Locate the cell with the specified text and output its (x, y) center coordinate. 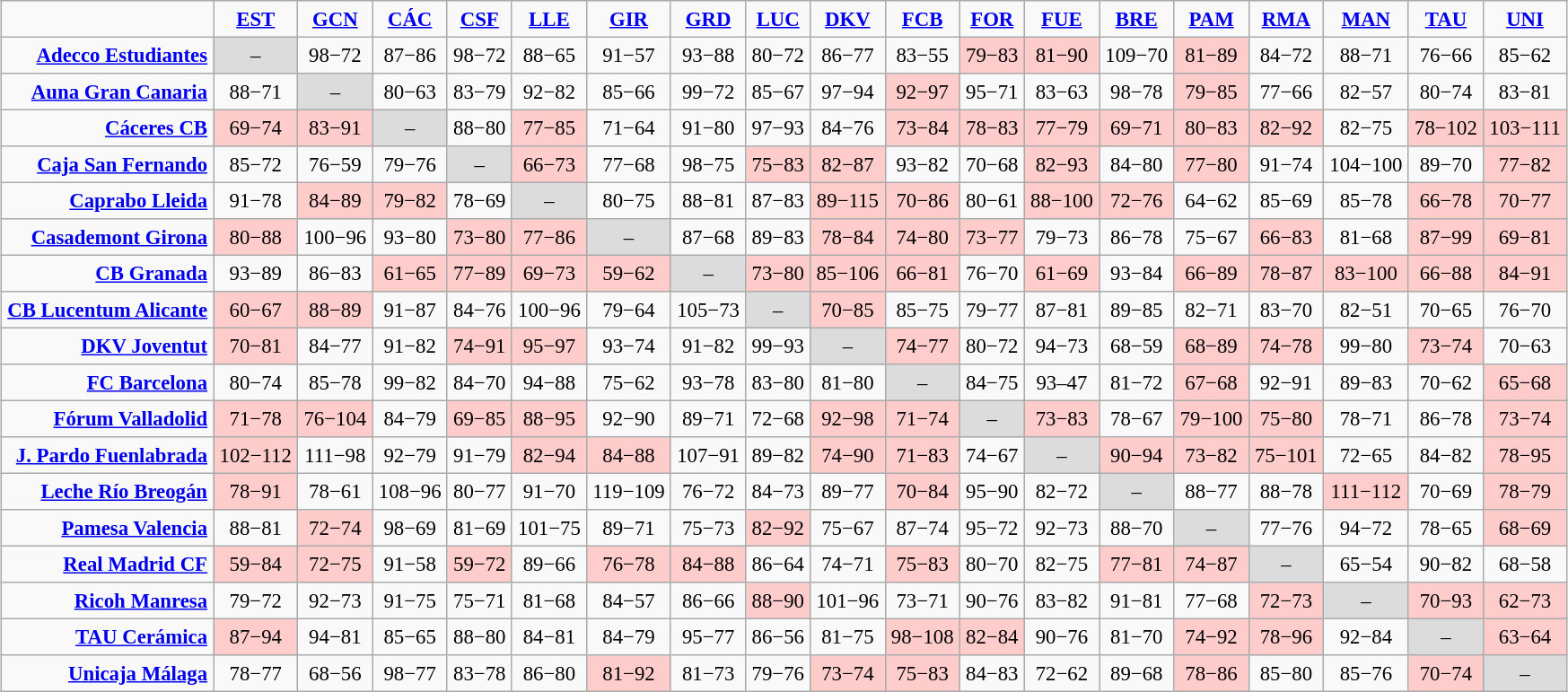
69−71 (1136, 127)
74−87 (1212, 564)
85−75 (923, 310)
77−81 (1136, 564)
91−75 (409, 600)
78−96 (1285, 636)
85−65 (409, 636)
102−112 (256, 455)
CB Granada (108, 273)
95−97 (549, 346)
78−91 (256, 491)
78−87 (1285, 273)
104−100 (1366, 164)
79−72 (256, 600)
81−72 (1136, 382)
78−67 (1136, 418)
85−69 (1285, 200)
81−73 (707, 673)
78−86 (1212, 673)
66−88 (1445, 273)
83−100 (1366, 273)
86−64 (778, 564)
61−69 (1061, 273)
FUE (1061, 19)
90−94 (1136, 455)
75−73 (707, 528)
PAM (1212, 19)
68−56 (336, 673)
61−65 (409, 273)
81−80 (847, 382)
72−73 (1285, 600)
UNI (1526, 19)
81−92 (629, 673)
91−81 (1136, 600)
83−91 (336, 127)
70−65 (1445, 310)
66−73 (549, 164)
83−82 (1061, 600)
Fórum Valladolid (108, 418)
69−74 (256, 127)
TAU Cerámica (108, 636)
98−108 (923, 636)
77−82 (1526, 164)
85−62 (1526, 55)
74−77 (923, 346)
65−68 (1526, 382)
82−51 (1366, 310)
80−63 (409, 92)
77−85 (549, 127)
59−72 (479, 564)
79−85 (1212, 92)
FOR (992, 19)
84−70 (479, 382)
84−75 (992, 382)
98−78 (1136, 92)
78−84 (847, 237)
78−95 (1526, 455)
92−79 (409, 455)
105−73 (707, 310)
75−101 (1285, 455)
91−74 (1285, 164)
Caprabo Lleida (108, 200)
Auna Gran Canaria (108, 92)
93–47 (1061, 382)
99−80 (1366, 346)
91−79 (479, 455)
66−83 (1285, 237)
EST (256, 19)
92−82 (549, 92)
73−83 (1061, 418)
87−99 (1445, 237)
70−93 (1445, 600)
93−84 (1136, 273)
80−75 (629, 200)
72−65 (1366, 455)
Cáceres CB (108, 127)
89−68 (1136, 673)
85−106 (847, 273)
CB Lucentum Alicante (108, 310)
81−70 (1136, 636)
85−80 (1285, 673)
107−91 (707, 455)
70−68 (992, 164)
70−81 (256, 346)
92−98 (847, 418)
70−77 (1526, 200)
71−78 (256, 418)
81−89 (1212, 55)
119−109 (629, 491)
75−62 (629, 382)
87−94 (256, 636)
94−73 (1061, 346)
74−92 (1212, 636)
81−90 (1061, 55)
77−66 (1285, 92)
LUC (778, 19)
83−78 (479, 673)
98−77 (409, 673)
MAN (1366, 19)
93−78 (707, 382)
88−78 (1285, 491)
Pamesa Valencia (108, 528)
78−71 (1366, 418)
86−77 (847, 55)
68−89 (1212, 346)
87−83 (778, 200)
74−80 (923, 237)
111−112 (1366, 491)
92−97 (923, 92)
67−68 (1212, 382)
88−77 (1212, 491)
84−89 (336, 200)
70−62 (1445, 382)
92−90 (629, 418)
84−77 (336, 346)
103−111 (1526, 127)
LLE (549, 19)
60−67 (256, 310)
88−95 (549, 418)
80−88 (256, 237)
86−83 (336, 273)
Unicaja Málaga (108, 673)
59−62 (629, 273)
98−75 (707, 164)
89−115 (847, 200)
90−82 (1445, 564)
84−91 (1526, 273)
88−90 (778, 600)
84−72 (1285, 55)
78−65 (1445, 528)
91−58 (409, 564)
Real Madrid CF (108, 564)
74−67 (992, 455)
78−102 (1445, 127)
91−57 (629, 55)
63−64 (1526, 636)
95−77 (707, 636)
68−59 (1136, 346)
84−80 (1136, 164)
109−70 (1136, 55)
94−72 (1366, 528)
74−90 (847, 455)
FC Barcelona (108, 382)
91−70 (549, 491)
87−74 (923, 528)
82−71 (1212, 310)
82−94 (549, 455)
84−81 (549, 636)
94−88 (549, 382)
73−84 (923, 127)
87−81 (1061, 310)
DKV (847, 19)
68−58 (1526, 564)
93−82 (923, 164)
82−93 (1061, 164)
76−78 (629, 564)
83−55 (923, 55)
Caja San Fernando (108, 164)
97−93 (778, 127)
91−80 (707, 127)
GIR (629, 19)
79−83 (992, 55)
94−81 (336, 636)
CSF (479, 19)
71−74 (923, 418)
74−71 (847, 564)
99−93 (778, 346)
95−71 (992, 92)
85−66 (629, 92)
81−75 (847, 636)
GCN (336, 19)
73−77 (992, 237)
95−72 (992, 528)
81−69 (479, 528)
FCB (923, 19)
72−68 (778, 418)
GRD (707, 19)
78−61 (336, 491)
74−91 (479, 346)
83−70 (1285, 310)
Adecco Estudiantes (108, 55)
78−79 (1526, 491)
80−83 (1212, 127)
64−62 (1212, 200)
70−69 (1445, 491)
89−82 (778, 455)
84−83 (992, 673)
77−79 (1061, 127)
89−77 (847, 491)
RMA (1285, 19)
68−69 (1526, 528)
91−87 (409, 310)
66−81 (923, 273)
77−76 (1285, 528)
J. Pardo Fuenlabrada (108, 455)
77−86 (549, 237)
89−66 (549, 564)
69−81 (1526, 237)
87−68 (707, 237)
65−54 (1366, 564)
78−69 (479, 200)
Casademont Girona (108, 237)
92−84 (1366, 636)
76−59 (336, 164)
93−88 (707, 55)
93−74 (629, 346)
70−74 (1445, 673)
83−80 (778, 382)
BRE (1136, 19)
82−87 (847, 164)
79−73 (1061, 237)
75−80 (1285, 418)
89−70 (1445, 164)
CÁC (409, 19)
89−85 (1136, 310)
80−70 (992, 564)
80−61 (992, 200)
111−98 (336, 455)
73−82 (1212, 455)
79−77 (992, 310)
TAU (1445, 19)
74−78 (1285, 346)
72−75 (336, 564)
84−73 (778, 491)
70−84 (923, 491)
79−64 (629, 310)
70−85 (847, 310)
66−78 (1445, 200)
82−84 (992, 636)
75−71 (479, 600)
80−77 (479, 491)
77−89 (479, 273)
83−63 (1061, 92)
108−96 (409, 491)
99−72 (707, 92)
70−86 (923, 200)
87−86 (409, 55)
93−80 (409, 237)
66−89 (1212, 273)
85−76 (1366, 673)
86−56 (778, 636)
72−62 (1061, 673)
59−84 (256, 564)
86−66 (707, 600)
71−83 (923, 455)
85−67 (778, 92)
Ricoh Manresa (108, 600)
93−89 (256, 273)
71−64 (629, 127)
98−69 (409, 528)
76−66 (1445, 55)
92−91 (1285, 382)
97−94 (847, 92)
84−82 (1445, 455)
76−72 (707, 491)
88−89 (336, 310)
73−71 (923, 600)
79−82 (409, 200)
95−90 (992, 491)
101−96 (847, 600)
78−77 (256, 673)
86−80 (549, 673)
78−83 (992, 127)
69−85 (479, 418)
Leche Río Breogán (108, 491)
82−57 (1366, 92)
88−100 (1061, 200)
72−76 (1136, 200)
72−74 (336, 528)
82−72 (1061, 491)
99−82 (409, 382)
88−65 (549, 55)
83−79 (479, 92)
88−70 (1136, 528)
69−73 (549, 273)
91−78 (256, 200)
84−57 (629, 600)
DKV Joventut (108, 346)
77−80 (1212, 164)
79−100 (1212, 418)
62−73 (1526, 600)
83−81 (1526, 92)
101−75 (549, 528)
85−72 (256, 164)
76−104 (336, 418)
70−63 (1526, 346)
